Scan for the cell matching the given text and deliver its [X, Y] coordinate at center. 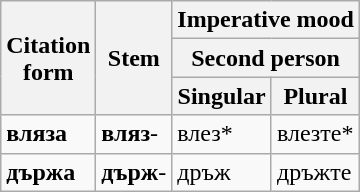
Stem [134, 58]
Singular [222, 96]
дръжте [315, 172]
вляз- [134, 134]
държа [48, 172]
Citationform [48, 58]
влез* [222, 134]
дръж [222, 172]
влезте* [315, 134]
вляза [48, 134]
държ- [134, 172]
Second person [266, 58]
Plural [315, 96]
Imperative mood [266, 20]
